Detect which cell encompasses the target text, then output its [X, Y] center coordinate. 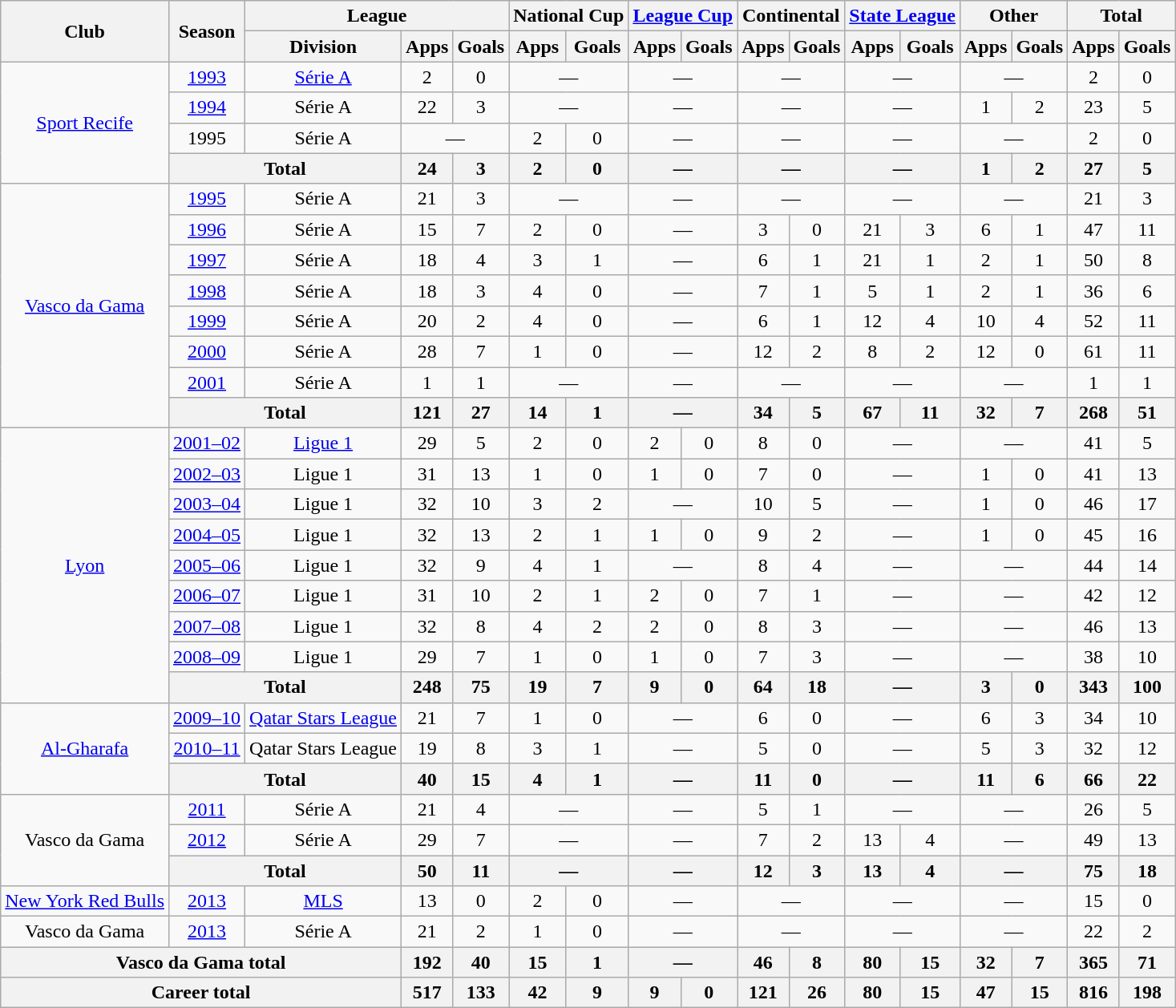
1996 [207, 229]
1994 [207, 107]
64 [763, 687]
16 [1147, 535]
Vasco da Gama total [201, 962]
52 [1093, 321]
Sport Recife [85, 123]
Division [324, 47]
248 [427, 687]
517 [427, 993]
2010–11 [207, 748]
36 [1093, 290]
National Cup [569, 16]
2005–06 [207, 565]
2006–07 [207, 596]
2009–10 [207, 718]
Season [207, 31]
2001 [207, 383]
816 [1093, 993]
38 [1093, 657]
2012 [207, 840]
343 [1093, 687]
1998 [207, 290]
Continental [791, 16]
268 [1093, 413]
2007–08 [207, 626]
365 [1093, 962]
67 [872, 413]
28 [427, 351]
Lyon [85, 566]
League Cup [683, 16]
2004–05 [207, 535]
1993 [207, 77]
Club [85, 31]
20 [427, 321]
198 [1147, 993]
MLS [324, 901]
51 [1147, 413]
Other [1013, 16]
New York Red Bulls [85, 901]
23 [1093, 107]
League [377, 16]
61 [1093, 351]
2000 [207, 351]
49 [1093, 840]
Career total [201, 993]
45 [1093, 535]
2008–09 [207, 657]
66 [1093, 779]
1997 [207, 260]
44 [1093, 565]
Al-Gharafa [85, 748]
192 [427, 962]
71 [1147, 962]
1999 [207, 321]
133 [481, 993]
100 [1147, 687]
2002–03 [207, 474]
2003–04 [207, 504]
State League [903, 16]
17 [1147, 504]
2001–02 [207, 443]
2011 [207, 809]
24 [427, 168]
